Output the (x, y) coordinate of the center of the cell containing the given text.  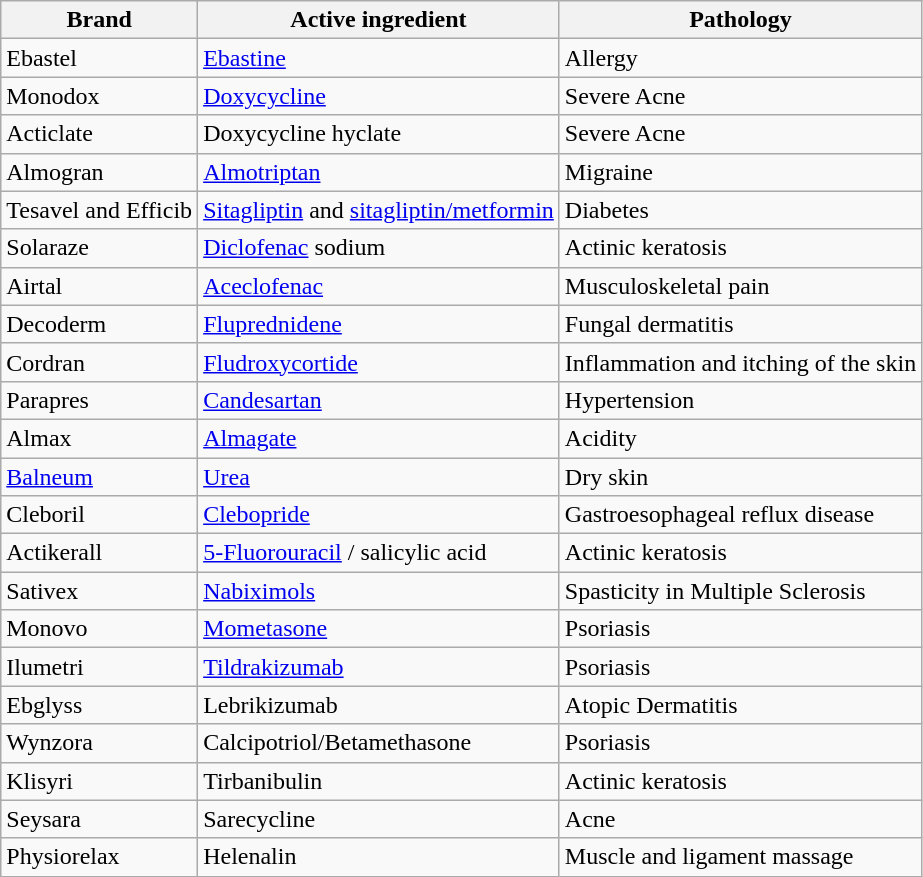
Diclofenac sodium (379, 248)
Tirbanibulin (379, 781)
Nabiximols (379, 591)
Helenalin (379, 857)
Sitagliptin and sitagliptin/metformin (379, 210)
Allergy (740, 58)
Sarecycline (379, 819)
Acne (740, 819)
Tildrakizumab (379, 667)
Airtal (100, 286)
Atopic Dermatitis (740, 705)
Fludroxycortide (379, 362)
Parapres (100, 400)
Solaraze (100, 248)
Urea (379, 477)
Cleboril (100, 515)
Almotriptan (379, 172)
Inflammation and itching of the skin (740, 362)
Ebastine (379, 58)
Dry skin (740, 477)
Seysara (100, 819)
Doxycycline hyclate (379, 134)
Almagate (379, 438)
Fluprednidene (379, 324)
Ebglyss (100, 705)
Musculoskeletal pain (740, 286)
Cordran (100, 362)
Spasticity in Multiple Sclerosis (740, 591)
Ilumetri (100, 667)
Monovo (100, 629)
Muscle and ligament massage (740, 857)
Sativex (100, 591)
Migraine (740, 172)
5-Fluorouracil / salicylic acid (379, 553)
Clebopride (379, 515)
Diabetes (740, 210)
Aceclofenac (379, 286)
Balneum (100, 477)
Decoderm (100, 324)
Gastroesophageal reflux disease (740, 515)
Tesavel and Efficib (100, 210)
Hypertension (740, 400)
Acidity (740, 438)
Acticlate (100, 134)
Brand (100, 20)
Doxycycline (379, 96)
Candesartan (379, 400)
Actikerall (100, 553)
Pathology (740, 20)
Active ingredient (379, 20)
Lebrikizumab (379, 705)
Wynzora (100, 743)
Ebastel (100, 58)
Mometasone (379, 629)
Monodox (100, 96)
Fungal dermatitis (740, 324)
Calcipotriol/Betamethasone (379, 743)
Almogran (100, 172)
Almax (100, 438)
Physiorelax (100, 857)
Klisyri (100, 781)
